Scan for the cell matching the given text and deliver its (X, Y) coordinate at center. 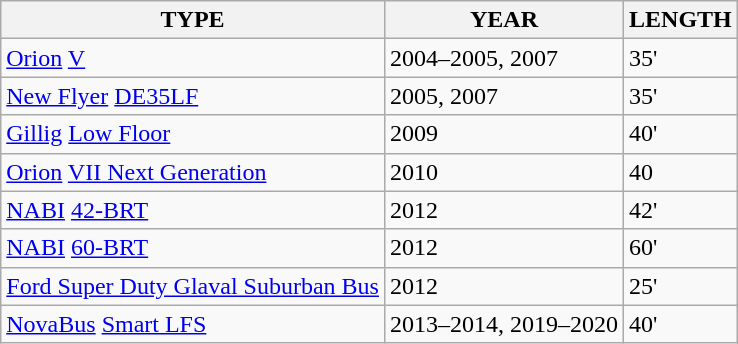
TYPE (193, 20)
YEAR (504, 20)
Orion VII Next Generation (193, 172)
25' (681, 286)
New Flyer DE35LF (193, 96)
NovaBus Smart LFS (193, 324)
40 (681, 172)
NABI 42-BRT (193, 210)
NABI 60-BRT (193, 248)
2010 (504, 172)
2005, 2007 (504, 96)
2013–2014, 2019–2020 (504, 324)
2004–2005, 2007 (504, 58)
Orion V (193, 58)
Ford Super Duty Glaval Suburban Bus (193, 286)
LENGTH (681, 20)
42' (681, 210)
2009 (504, 134)
Gillig Low Floor (193, 134)
60' (681, 248)
